Determine the (X, Y) coordinate at the center of the cell enclosing the given text.  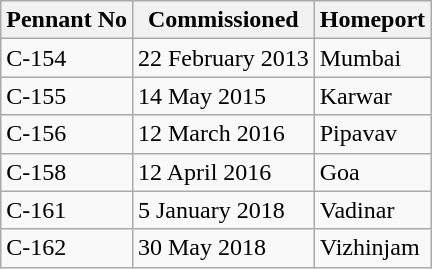
30 May 2018 (223, 248)
C-161 (67, 210)
C-162 (67, 248)
C-156 (67, 134)
14 May 2015 (223, 96)
Pipavav (372, 134)
Pennant No (67, 20)
Mumbai (372, 58)
C-154 (67, 58)
12 April 2016 (223, 172)
Vizhinjam (372, 248)
Commissioned (223, 20)
C-155 (67, 96)
5 January 2018 (223, 210)
12 March 2016 (223, 134)
Homeport (372, 20)
22 February 2013 (223, 58)
Goa (372, 172)
C-158 (67, 172)
Vadinar (372, 210)
Karwar (372, 96)
